Return the [X, Y] coordinate for the center point of the cell that contains the specified text.  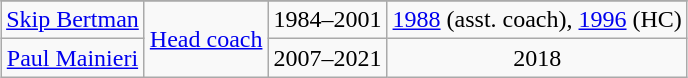
1988 (asst. coach), 1996 (HC) [537, 20]
2018 [537, 58]
Paul Mainieri [73, 58]
Head coach [206, 39]
Skip Bertman [73, 20]
2007–2021 [328, 58]
1984–2001 [328, 20]
